Find where the given text appears and provide that cell's center as [X, Y] coordinate. 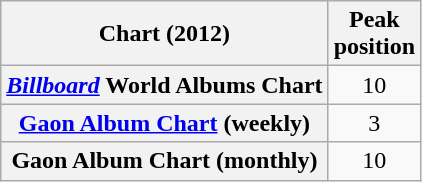
3 [374, 123]
Gaon Album Chart (monthly) [164, 161]
Billboard World Albums Chart [164, 85]
Gaon Album Chart (weekly) [164, 123]
Peakposition [374, 34]
Chart (2012) [164, 34]
